Extract the (x, y) coordinate from the center of the cell holding the provided text.  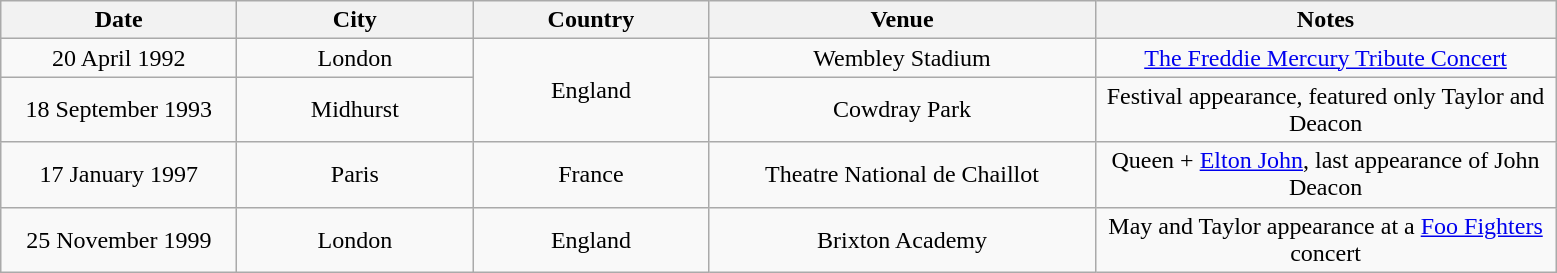
17 January 1997 (119, 174)
Midhurst (355, 110)
18 September 1993 (119, 110)
Cowdray Park (902, 110)
May and Taylor appearance at a Foo Fighters concert (1326, 240)
Wembley Stadium (902, 58)
25 November 1999 (119, 240)
Festival appearance, featured only Taylor and Deacon (1326, 110)
The Freddie Mercury Tribute Concert (1326, 58)
Brixton Academy (902, 240)
City (355, 20)
Paris (355, 174)
Notes (1326, 20)
20 April 1992 (119, 58)
France (591, 174)
Date (119, 20)
Country (591, 20)
Venue (902, 20)
Theatre National de Chaillot (902, 174)
Queen + Elton John, last appearance of John Deacon (1326, 174)
